Search for the cell housing the specified text and yield its (x, y) center coordinate. 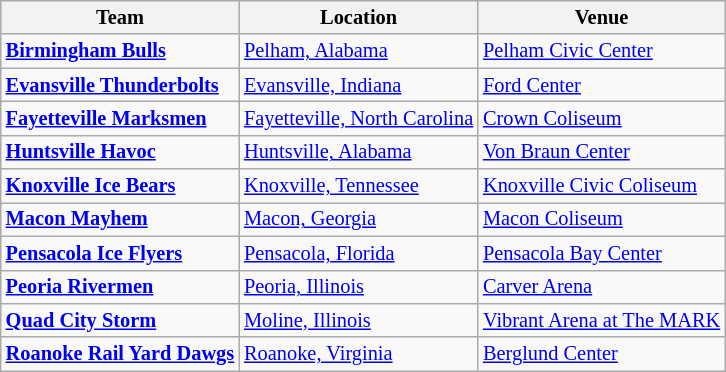
Berglund Center (602, 354)
Quad City Storm (120, 320)
Peoria Rivermen (120, 287)
Pelham, Alabama (358, 51)
Location (358, 17)
Pelham Civic Center (602, 51)
Crown Coliseum (602, 118)
Knoxville, Tennessee (358, 186)
Knoxville Ice Bears (120, 186)
Von Braun Center (602, 152)
Macon Coliseum (602, 219)
Huntsville, Alabama (358, 152)
Moline, Illinois (358, 320)
Peoria, Illinois (358, 287)
Team (120, 17)
Carver Arena (602, 287)
Pensacola Ice Flyers (120, 253)
Evansville Thunderbolts (120, 85)
Knoxville Civic Coliseum (602, 186)
Pensacola, Florida (358, 253)
Pensacola Bay Center (602, 253)
Roanoke, Virginia (358, 354)
Macon Mayhem (120, 219)
Fayetteville, North Carolina (358, 118)
Vibrant Arena at The MARK (602, 320)
Huntsville Havoc (120, 152)
Venue (602, 17)
Macon, Georgia (358, 219)
Fayetteville Marksmen (120, 118)
Ford Center (602, 85)
Roanoke Rail Yard Dawgs (120, 354)
Birmingham Bulls (120, 51)
Evansville, Indiana (358, 85)
